Capture the cell that displays the provided text and extract its (X, Y) central coordinate. 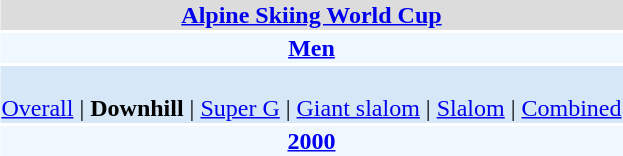
Alpine Skiing World Cup (312, 15)
2000 (312, 141)
Overall | Downhill | Super G | Giant slalom | Slalom | Combined (312, 94)
Men (312, 48)
